Capture the cell that displays the provided text and extract its [x, y] central coordinate. 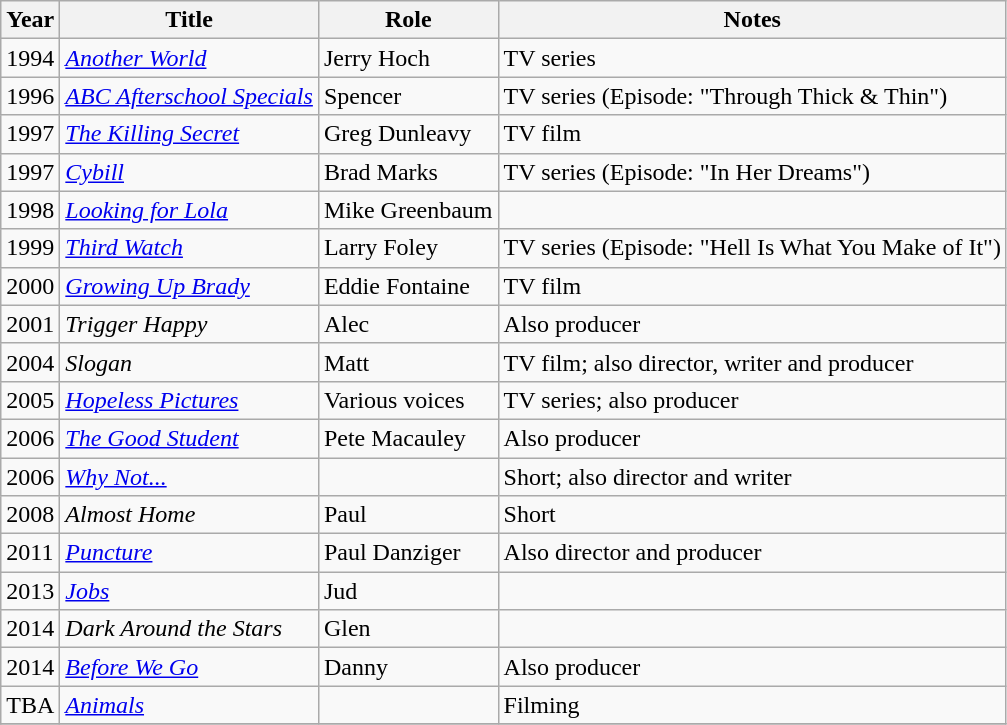
2000 [30, 286]
Year [30, 20]
Hopeless Pictures [190, 400]
Greg Dunleavy [408, 134]
Paul [408, 515]
Matt [408, 362]
Paul Danziger [408, 553]
Larry Foley [408, 248]
ABC Afterschool Specials [190, 96]
Jud [408, 591]
Glen [408, 629]
Spencer [408, 96]
Alec [408, 324]
Jobs [190, 591]
Filming [752, 705]
TBA [30, 705]
2011 [30, 553]
Animals [190, 705]
Cybill [190, 172]
2004 [30, 362]
1999 [30, 248]
Puncture [190, 553]
1996 [30, 96]
TV film; also director, writer and producer [752, 362]
Danny [408, 667]
2001 [30, 324]
The Good Student [190, 438]
2005 [30, 400]
Slogan [190, 362]
2013 [30, 591]
Various voices [408, 400]
TV series; also producer [752, 400]
Jerry Hoch [408, 58]
TV series (Episode: "Hell Is What You Make of It") [752, 248]
Dark Around the Stars [190, 629]
Title [190, 20]
TV series (Episode: "Through Thick & Thin") [752, 96]
Also director and producer [752, 553]
TV series [752, 58]
Eddie Fontaine [408, 286]
Another World [190, 58]
Growing Up Brady [190, 286]
1994 [30, 58]
Almost Home [190, 515]
Brad Marks [408, 172]
Why Not... [190, 477]
The Killing Secret [190, 134]
Looking for Lola [190, 210]
Before We Go [190, 667]
Short [752, 515]
2008 [30, 515]
Mike Greenbaum [408, 210]
Role [408, 20]
Trigger Happy [190, 324]
TV series (Episode: "In Her Dreams") [752, 172]
1998 [30, 210]
Notes [752, 20]
Third Watch [190, 248]
Short; also director and writer [752, 477]
Pete Macauley [408, 438]
